Locate the cell with the specified text and output its [x, y] center coordinate. 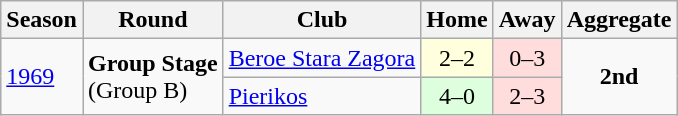
Group Stage(Group B) [152, 77]
Round [152, 20]
Aggregate [619, 20]
2–3 [527, 96]
1969 [42, 77]
Beroe Stara Zagora [322, 58]
Away [527, 20]
2–2 [457, 58]
0–3 [527, 58]
Season [42, 20]
4–0 [457, 96]
2nd [619, 77]
Pierikos [322, 96]
Club [322, 20]
Home [457, 20]
